Provide the (x, y) coordinate of the cell's center where the given text is located.  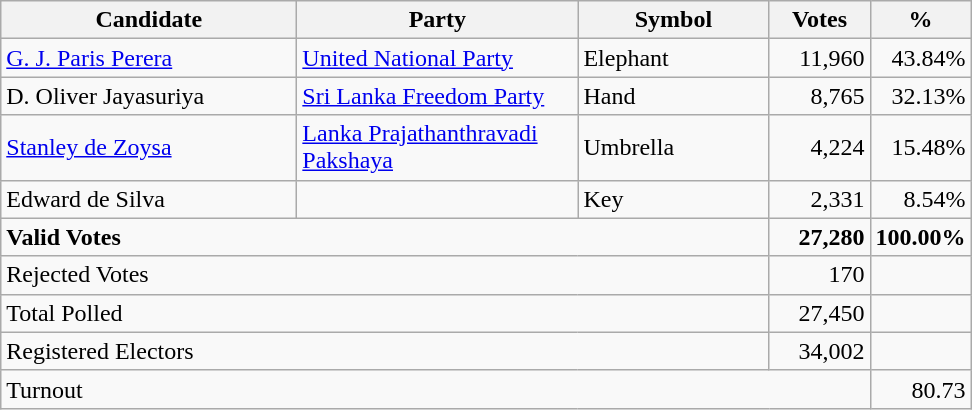
Party (438, 20)
Stanley de Zoysa (149, 148)
Candidate (149, 20)
Turnout (436, 389)
32.13% (920, 96)
Elephant (674, 58)
D. Oliver Jayasuriya (149, 96)
43.84% (920, 58)
Registered Electors (385, 351)
11,960 (820, 58)
% (920, 20)
Symbol (674, 20)
Total Polled (385, 313)
80.73 (920, 389)
Key (674, 199)
Valid Votes (385, 237)
27,280 (820, 237)
27,450 (820, 313)
Sri Lanka Freedom Party (438, 96)
100.00% (920, 237)
Hand (674, 96)
170 (820, 275)
G. J. Paris Perera (149, 58)
Votes (820, 20)
4,224 (820, 148)
8,765 (820, 96)
34,002 (820, 351)
Lanka Prajathanthravadi Pakshaya (438, 148)
2,331 (820, 199)
8.54% (920, 199)
15.48% (920, 148)
Edward de Silva (149, 199)
Umbrella (674, 148)
United National Party (438, 58)
Rejected Votes (385, 275)
